Scan for the cell matching the given text and deliver its (X, Y) coordinate at center. 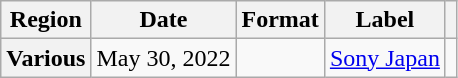
Region (46, 20)
Date (164, 20)
Sony Japan (384, 58)
Various (46, 58)
Label (384, 20)
Format (280, 20)
May 30, 2022 (164, 58)
